Pinpoint the cell where the given text exists, returning its (X, Y) midpoint coordinate. 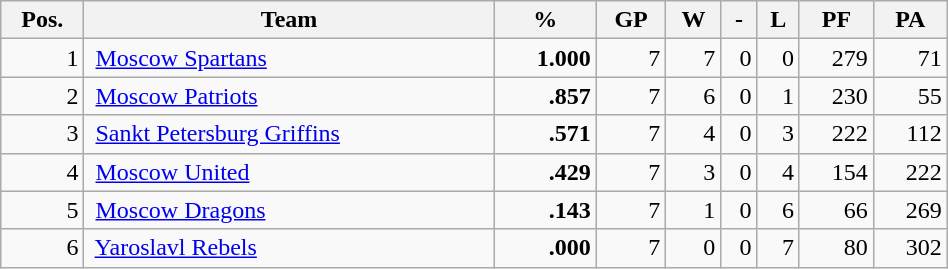
112 (910, 134)
302 (910, 248)
2 (42, 96)
.571 (545, 134)
1.000 (545, 58)
Moscow United (289, 172)
66 (836, 210)
Pos. (42, 20)
Yaroslavl Rebels (289, 248)
Moscow Patriots (289, 96)
- (739, 20)
Moscow Dragons (289, 210)
230 (836, 96)
55 (910, 96)
269 (910, 210)
Moscow Spartans (289, 58)
.857 (545, 96)
154 (836, 172)
71 (910, 58)
W (694, 20)
80 (836, 248)
279 (836, 58)
.429 (545, 172)
PF (836, 20)
L (778, 20)
% (545, 20)
Team (289, 20)
5 (42, 210)
GP (631, 20)
.143 (545, 210)
.000 (545, 248)
PA (910, 20)
Sankt Petersburg Griffins (289, 134)
